Pinpoint the cell where the given text exists, returning its (x, y) midpoint coordinate. 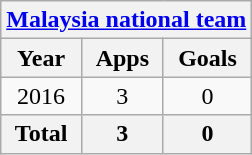
Apps (122, 58)
Total (42, 134)
Goals (208, 58)
2016 (42, 96)
Malaysia national team (126, 20)
Year (42, 58)
